Return (X, Y) of the center of cell containing provided text 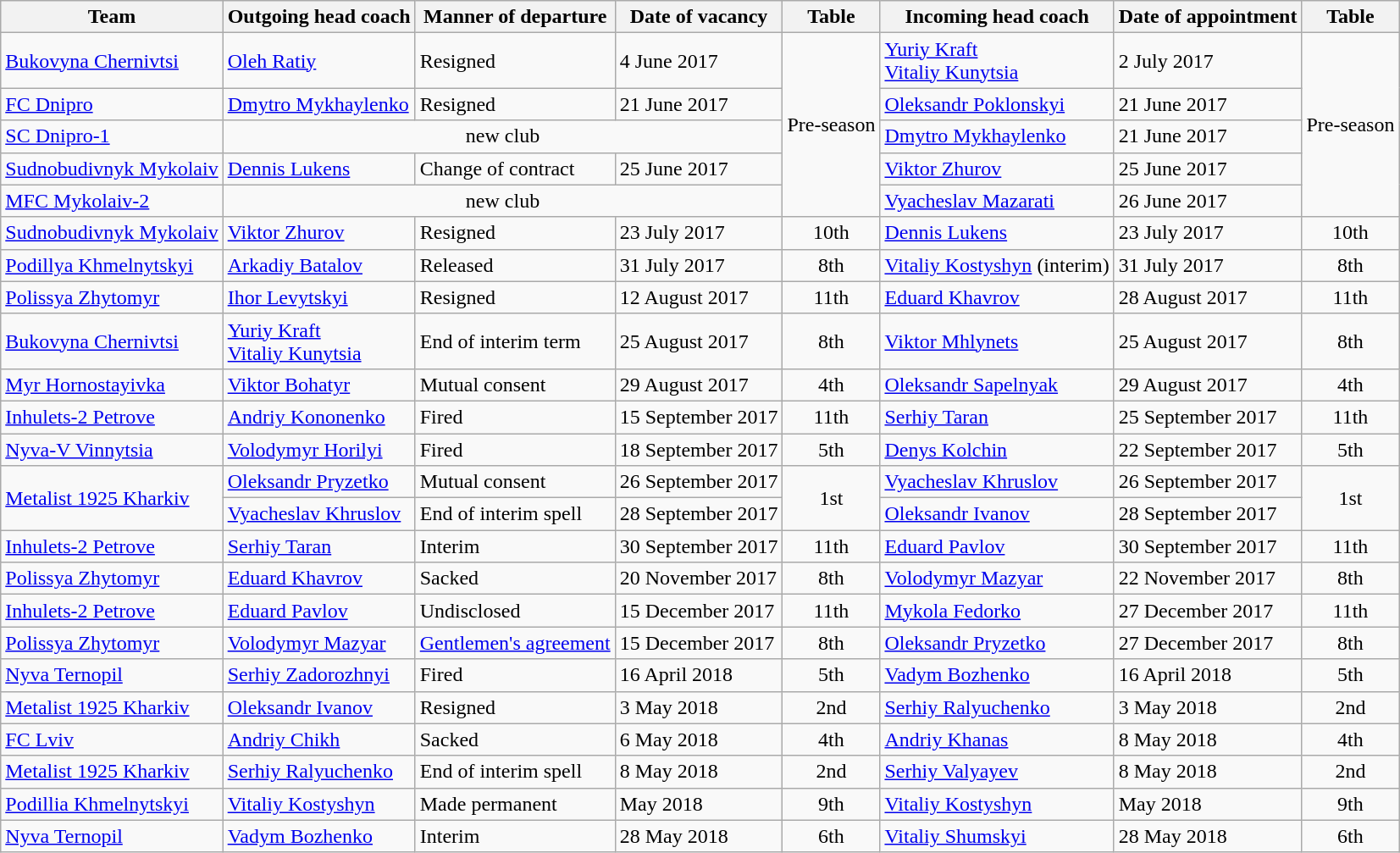
22 September 2017 (1208, 450)
Change of contract (515, 169)
Serhiy Valyayev (997, 772)
Made permanent (515, 804)
Andriy Khanas (997, 739)
Date of vacancy (699, 17)
Oleh Ratiy (318, 61)
Released (515, 265)
Outgoing head coach (318, 17)
6 May 2018 (699, 739)
Undisclosed (515, 611)
Team (112, 17)
2 July 2017 (1208, 61)
Arkadiy Batalov (318, 265)
12 August 2017 (699, 297)
Podillia Khmelnytskyi (112, 804)
FC Dnipro (112, 104)
Ihor Levytskyi (318, 297)
FC Lviv (112, 739)
Serhiy Zadorozhnyi (318, 675)
Date of appointment (1208, 17)
Mykola Fedorko (997, 611)
Volodymyr Horilyi (318, 450)
20 November 2017 (699, 579)
Vitaliy Shumskyi (997, 836)
Andriy Kononenko (318, 417)
18 September 2017 (699, 450)
Manner of departure (515, 17)
Podillya Khmelnytskyi (112, 265)
15 September 2017 (699, 417)
4 June 2017 (699, 61)
Oleksandr Poklonskyi (997, 104)
26 June 2017 (1208, 201)
25 September 2017 (1208, 417)
MFC Mykolaiv-2 (112, 201)
Myr Hornostayivka (112, 385)
Andriy Chikh (318, 739)
Viktor Mhlynets (997, 341)
28 August 2017 (1208, 297)
Incoming head coach (997, 17)
End of interim term (515, 341)
Gentlemen's agreement (515, 643)
22 November 2017 (1208, 579)
Denys Kolchin (997, 450)
Vyacheslav Mazarati (997, 201)
Viktor Bohatyr (318, 385)
Oleksandr Sapelnyak (997, 385)
Nyva-V Vinnytsia (112, 450)
SC Dnipro-1 (112, 136)
Vitaliy Kostyshyn (interim) (997, 265)
